Locate the cell with the specified text and output its [X, Y] center coordinate. 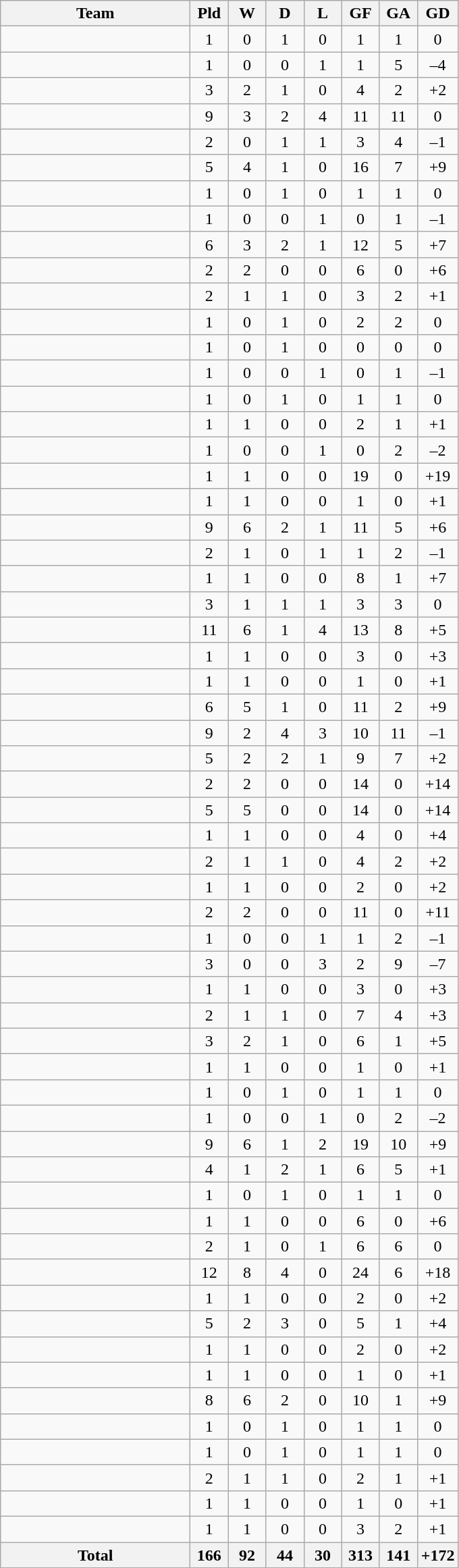
L [323, 13]
+172 [437, 1555]
+19 [437, 476]
+11 [437, 913]
92 [247, 1555]
Team [96, 13]
D [285, 13]
16 [360, 167]
+18 [437, 1272]
13 [360, 630]
Pld [209, 13]
44 [285, 1555]
–4 [437, 65]
24 [360, 1272]
Total [96, 1555]
141 [398, 1555]
166 [209, 1555]
313 [360, 1555]
–7 [437, 964]
GF [360, 13]
GA [398, 13]
W [247, 13]
30 [323, 1555]
GD [437, 13]
